Determine the (x, y) coordinate at the center of the cell enclosing the given text.  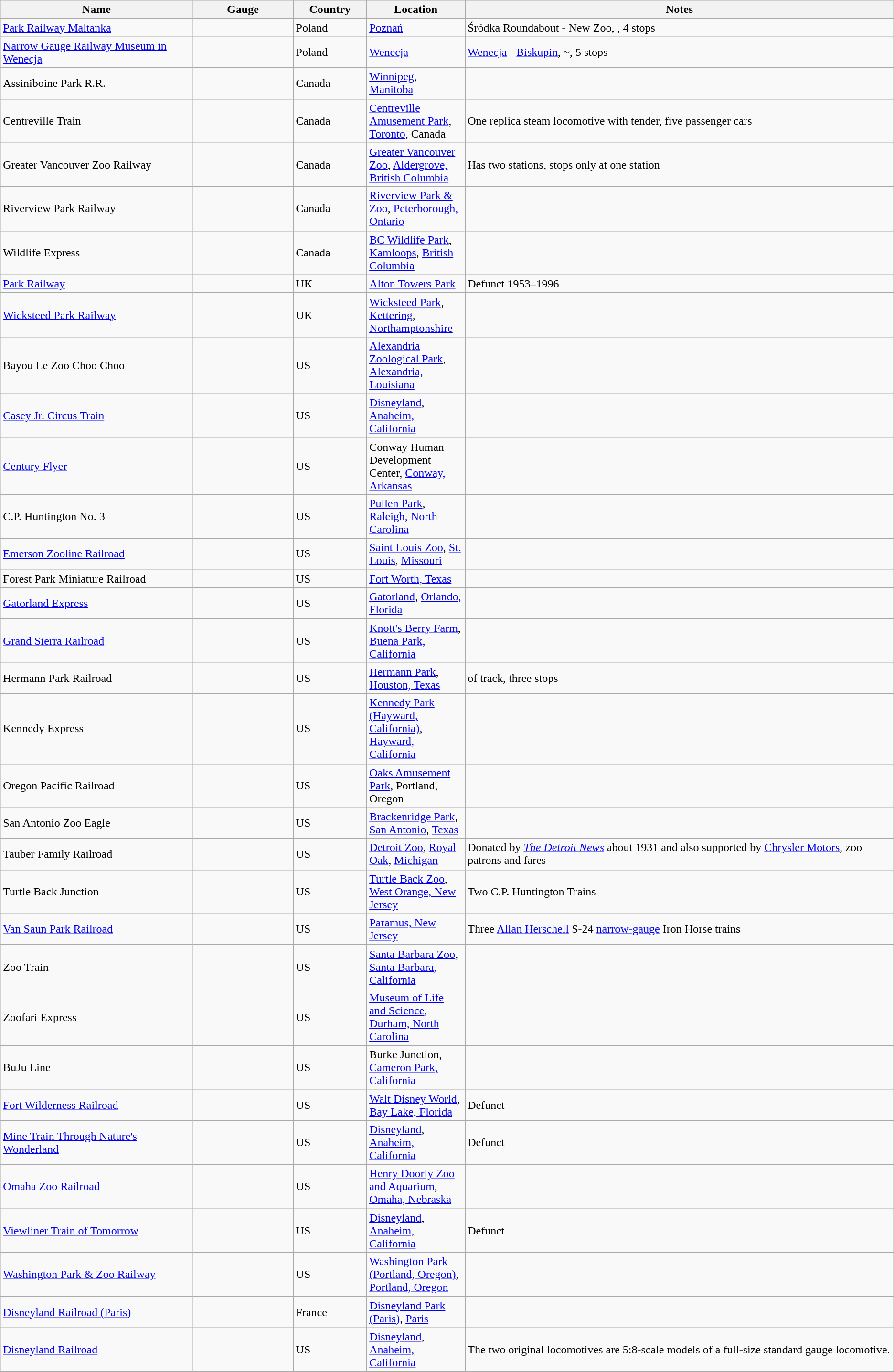
Van Saun Park Railroad (96, 929)
Śródka Roundabout - New Zoo, , 4 stops (680, 28)
Washington Park (Portland, Oregon), Portland, Oregon (416, 1275)
Tauber Family Railroad (96, 854)
Narrow Gauge Railway Museum in Wenecja (96, 53)
Park Railway Maltanka (96, 28)
Disneyland Railroad (Paris) (96, 1312)
Casey Jr. Circus Train (96, 415)
Santa Barbara Zoo, Santa Barbara, California (416, 967)
Bayou Le Zoo Choo Choo (96, 365)
Gatorland, Orlando, Florida (416, 604)
Park Railway (96, 284)
Three Allan Herschell S-24 narrow-gauge Iron Horse trains (680, 929)
Wildlife Express (96, 253)
Conway Human Development Center, Conway, Arkansas (416, 466)
Saint Louis Zoo, St. Louis, Missouri (416, 554)
Walt Disney World, Bay Lake, Florida (416, 1105)
Wicksteed Park Railway (96, 315)
Knott's Berry Farm, Buena Park, California (416, 641)
Wenecja (416, 53)
Century Flyer (96, 466)
Emerson Zooline Railroad (96, 554)
Defunct 1953–1996 (680, 284)
Disneyland Railroad (96, 1350)
Zoo Train (96, 967)
Brackenridge Park, San Antonio, Texas (416, 823)
Oaks Amusement Park, Portland, Oregon (416, 786)
Museum of Life and Science, Durham, North Carolina (416, 1017)
Centreville Amusement Park, Toronto, Canada (416, 121)
Pullen Park, Raleigh, North Carolina (416, 517)
Mine Train Through Nature's Wonderland (96, 1143)
Omaha Zoo Railroad (96, 1187)
Burke Junction, Cameron Park, California (416, 1067)
Alexandria Zoological Park, Alexandria, Louisiana (416, 365)
Assiniboine Park R.R. (96, 83)
of track, three stops (680, 678)
Fort Wilderness Railroad (96, 1105)
Hermann Park, Houston, Texas (416, 678)
Kennedy Express (96, 729)
Forest Park Miniature Railroad (96, 579)
Country (330, 10)
Greater Vancouver Zoo, Aldergrove, British Columbia (416, 165)
Paramus, New Jersey (416, 929)
Gauge (243, 10)
Poznań (416, 28)
Name (96, 10)
Alton Towers Park (416, 284)
Riverview Park Railway (96, 209)
France (330, 1312)
BC Wildlife Park, Kamloops, British Columbia (416, 253)
Oregon Pacific Railroad (96, 786)
C.P. Huntington No. 3 (96, 517)
Turtle Back Junction (96, 892)
Notes (680, 10)
Fort Worth, Texas (416, 579)
Donated by The Detroit News about 1931 and also supported by Chrysler Motors, zoo patrons and fares (680, 854)
Winnipeg, Manitoba (416, 83)
Has two stations, stops only at one station (680, 165)
Washington Park & Zoo Railway (96, 1275)
Wicksteed Park, Kettering, Northamptonshire (416, 315)
Zoofari Express (96, 1017)
Two C.P. Huntington Trains (680, 892)
Grand Sierra Railroad (96, 641)
Disneyland Park (Paris), Paris (416, 1312)
Riverview Park & Zoo, Peterborough, Ontario (416, 209)
Gatorland Express (96, 604)
Turtle Back Zoo, West Orange, New Jersey (416, 892)
Wenecja - Biskupin, ~, 5 stops (680, 53)
Detroit Zoo, Royal Oak, Michigan (416, 854)
One replica steam locomotive with tender, five passenger cars (680, 121)
Centreville Train (96, 121)
Hermann Park Railroad (96, 678)
BuJu Line (96, 1067)
The two original locomotives are 5:8-scale models of a full-size standard gauge locomotive. (680, 1350)
Henry Doorly Zoo and Aquarium, Omaha, Nebraska (416, 1187)
Greater Vancouver Zoo Railway (96, 165)
Kennedy Park (Hayward, California), Hayward, California (416, 729)
Location (416, 10)
Viewliner Train of Tomorrow (96, 1231)
San Antonio Zoo Eagle (96, 823)
